Provide the (x, y) coordinate of the cell's center where the given text is located.  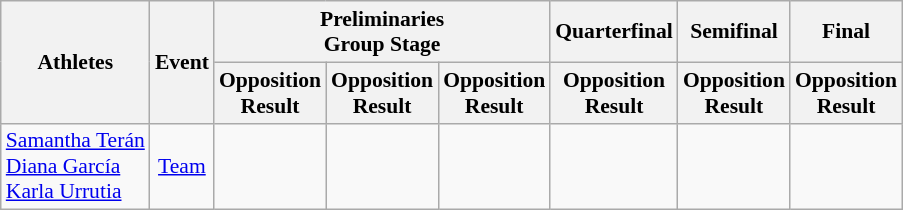
Samantha TeránDiana GarcíaKarla Urrutia (76, 166)
Final (846, 32)
PreliminariesGroup Stage (382, 32)
Quarterfinal (614, 32)
Event (182, 62)
Semifinal (734, 32)
Athletes (76, 62)
Team (182, 166)
